Provide the (x, y) coordinate of the cell's center where the given text is located.  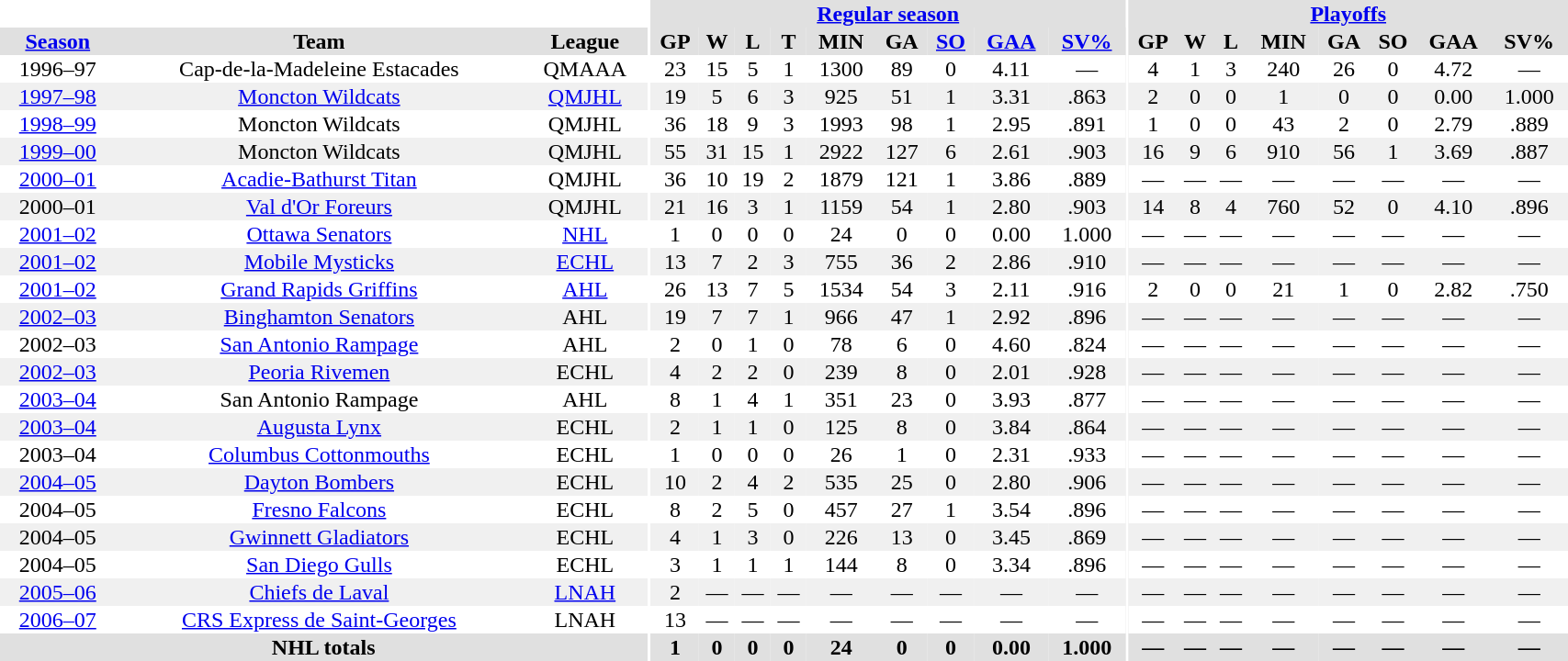
.877 (1088, 399)
535 (841, 482)
56 (1344, 151)
Binghamton Senators (320, 317)
31 (716, 151)
3.93 (1010, 399)
351 (841, 399)
925 (841, 96)
Dayton Bombers (320, 482)
55 (675, 151)
4.72 (1453, 69)
Val d'Or Foreurs (320, 207)
1998–99 (58, 124)
144 (841, 565)
3.45 (1010, 537)
.863 (1088, 96)
2.79 (1453, 124)
226 (841, 537)
457 (841, 510)
4.11 (1010, 69)
Fresno Falcons (320, 510)
1879 (841, 179)
1997–98 (58, 96)
Season (58, 41)
3.54 (1010, 510)
T (788, 41)
14 (1153, 207)
Columbus Cottonmouths (320, 454)
125 (841, 427)
.750 (1529, 289)
.887 (1529, 151)
.933 (1088, 454)
.869 (1088, 537)
2.31 (1010, 454)
1300 (841, 69)
2006–07 (58, 620)
966 (841, 317)
Augusta Lynx (320, 427)
121 (902, 179)
1159 (841, 207)
98 (902, 124)
3.84 (1010, 427)
Cap-de-la-Madeleine Estacades (320, 69)
910 (1283, 151)
2.11 (1010, 289)
Ottawa Senators (320, 234)
755 (841, 262)
760 (1283, 207)
43 (1283, 124)
1993 (841, 124)
18 (716, 124)
78 (841, 344)
1996–97 (58, 69)
3.31 (1010, 96)
2.86 (1010, 262)
2005–06 (58, 592)
3.34 (1010, 565)
Peoria Rivemen (320, 372)
Regular season (888, 14)
52 (1344, 207)
47 (902, 317)
Chiefs de Laval (320, 592)
4.10 (1453, 207)
27 (902, 510)
San Diego Gulls (320, 565)
League (584, 41)
239 (841, 372)
2.95 (1010, 124)
.928 (1088, 372)
89 (902, 69)
Acadie-Bathurst Titan (320, 179)
127 (902, 151)
3.86 (1010, 179)
.916 (1088, 289)
3.69 (1453, 151)
2922 (841, 151)
2.61 (1010, 151)
.910 (1088, 262)
.891 (1088, 124)
QMAAA (584, 69)
NHL (584, 234)
Playoffs (1348, 14)
Grand Rapids Griffins (320, 289)
Mobile Mysticks (320, 262)
Gwinnett Gladiators (320, 537)
1999–00 (58, 151)
240 (1283, 69)
.824 (1088, 344)
Team (320, 41)
2.01 (1010, 372)
.864 (1088, 427)
CRS Express de Saint-Georges (320, 620)
25 (902, 482)
1534 (841, 289)
51 (902, 96)
.906 (1088, 482)
2.92 (1010, 317)
NHL totals (323, 647)
2.82 (1453, 289)
4.60 (1010, 344)
